Return the [x, y] coordinate for the center point of the cell that contains the specified text.  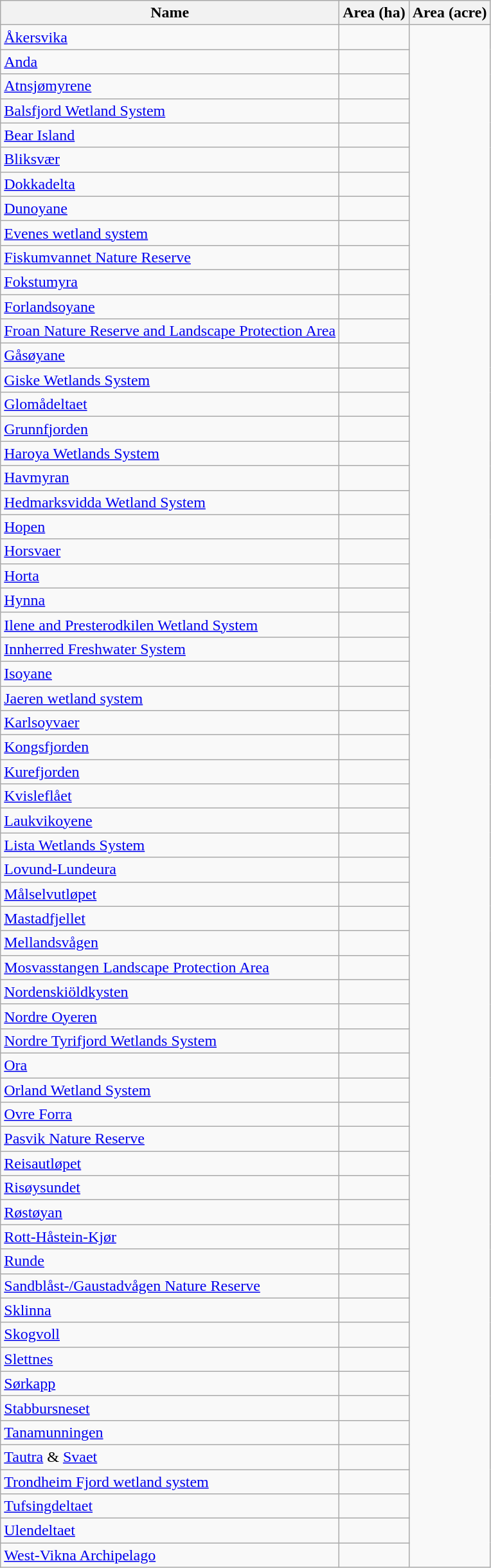
Hynna [170, 600]
West-Vikna Archipelago [170, 1555]
Laukvikoyene [170, 821]
Risøysundet [170, 1188]
Giske Wetlands System [170, 380]
Trondheim Fjord wetland system [170, 1481]
Froan Nature Reserve and Landscape Protection Area [170, 331]
Røstøyan [170, 1212]
Pasvik Nature Reserve [170, 1139]
Gåsøyane [170, 356]
Dokkadelta [170, 184]
Målselvutløpet [170, 894]
Lista Wetlands System [170, 845]
Sørkapp [170, 1383]
Skogvoll [170, 1335]
Fokstumyra [170, 282]
Innherred Freshwater System [170, 649]
Mellandsvågen [170, 943]
Area (acre) [450, 13]
Stabbursneset [170, 1408]
Anda [170, 62]
Runde [170, 1261]
Ilene and Presterodkilen Wetland System [170, 624]
Karlsoyvaer [170, 723]
Hedmarksvidda Wetland System [170, 502]
Nordre Tyrifjord Wetlands System [170, 1041]
Hopen [170, 527]
Sklinna [170, 1310]
Orland Wetland System [170, 1090]
Horta [170, 576]
Tufsingdeltaet [170, 1506]
Havmyran [170, 478]
Nordenskiöldkysten [170, 992]
Rott-Håstein-Kjør [170, 1237]
Slettnes [170, 1359]
Åkersvika [170, 37]
Name [170, 13]
Ovre Forra [170, 1115]
Evenes wetland system [170, 233]
Kvisleflået [170, 796]
Fiskumvannet Nature Reserve [170, 257]
Glomådeltaet [170, 405]
Atnsjømyrene [170, 86]
Haroya Wetlands System [170, 453]
Tautra & Svaet [170, 1457]
Kongsfjorden [170, 747]
Grunnfjorden [170, 429]
Sandblåst-/Gaustadvågen Nature Reserve [170, 1286]
Kurefjorden [170, 772]
Nordre Oyeren [170, 1016]
Ora [170, 1065]
Forlandsoyane [170, 307]
Horsvaer [170, 551]
Tanamunningen [170, 1432]
Area (ha) [374, 13]
Balsfjord Wetland System [170, 111]
Bear Island [170, 135]
Dunoyane [170, 208]
Reisautløpet [170, 1163]
Ulendeltaet [170, 1531]
Mastadfjellet [170, 918]
Bliksvær [170, 160]
Mosvasstangen Landscape Protection Area [170, 967]
Jaeren wetland system [170, 698]
Isoyane [170, 673]
Lovund-Lundeura [170, 870]
